Return [x, y] of the center of cell containing provided text 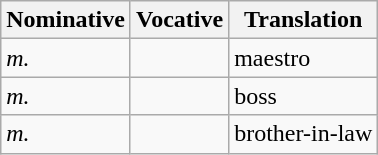
brother-in-law [304, 134]
Vocative [179, 20]
maestro [304, 58]
Translation [304, 20]
boss [304, 96]
Nominative [66, 20]
